Determine the [x, y] coordinate at the center of the cell enclosing the given text.  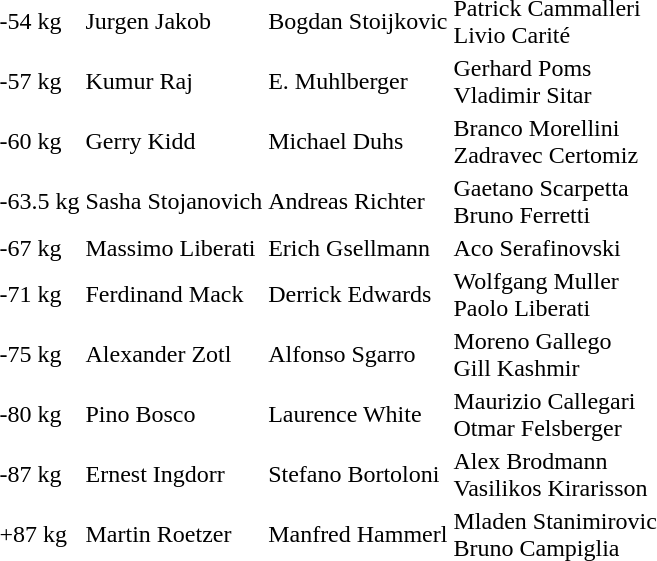
Ferdinand Mack [174, 294]
E. Muhlberger [358, 82]
Gerry Kidd [174, 142]
Sasha Stojanovich [174, 202]
Derrick Edwards [358, 294]
Stefano Bortoloni [358, 474]
Kumur Raj [174, 82]
Ernest Ingdorr [174, 474]
Michael Duhs [358, 142]
Alexander Zotl [174, 354]
Laurence White [358, 414]
Erich Gsellmann [358, 248]
Andreas Richter [358, 202]
Massimo Liberati [174, 248]
Pino Bosco [174, 414]
Alfonso Sgarro [358, 354]
